From the cell containing the given text, extract its center point as [X, Y] coordinate. 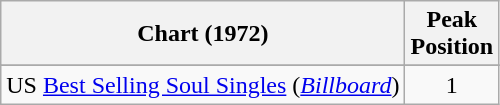
Chart (1972) [203, 34]
US Best Selling Soul Singles (Billboard) [203, 85]
1 [452, 85]
PeakPosition [452, 34]
